Provide the [x, y] coordinate of the cell's center where the given text is located.  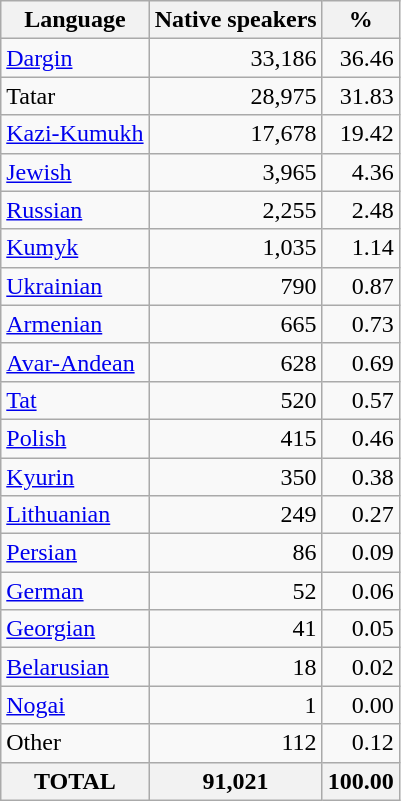
41 [236, 629]
Lithuanian [75, 515]
Georgian [75, 629]
91,021 [236, 781]
German [75, 591]
0.00 [360, 705]
19.42 [360, 134]
Tat [75, 400]
TOTAL [75, 781]
0.38 [360, 477]
0.73 [360, 324]
Russian [75, 210]
0.87 [360, 286]
415 [236, 438]
0.09 [360, 553]
2,255 [236, 210]
Jewish [75, 172]
2.48 [360, 210]
Other [75, 743]
Nogai [75, 705]
Dargin [75, 58]
Polish [75, 438]
Armenian [75, 324]
0.05 [360, 629]
0.06 [360, 591]
86 [236, 553]
% [360, 20]
1.14 [360, 248]
Kyurin [75, 477]
0.12 [360, 743]
0.57 [360, 400]
3,965 [236, 172]
31.83 [360, 96]
520 [236, 400]
17,678 [236, 134]
36.46 [360, 58]
Kumyk [75, 248]
1 [236, 705]
0.27 [360, 515]
52 [236, 591]
Ukrainian [75, 286]
0.46 [360, 438]
0.69 [360, 362]
Tatar [75, 96]
28,975 [236, 96]
Belarusian [75, 667]
249 [236, 515]
350 [236, 477]
665 [236, 324]
33,186 [236, 58]
0.02 [360, 667]
Kazi-Kumukh [75, 134]
Avar-Andean [75, 362]
Persian [75, 553]
628 [236, 362]
Native speakers [236, 20]
100.00 [360, 781]
790 [236, 286]
18 [236, 667]
1,035 [236, 248]
Language [75, 20]
4.36 [360, 172]
112 [236, 743]
